Locate the cell with the specified text and output its [x, y] center coordinate. 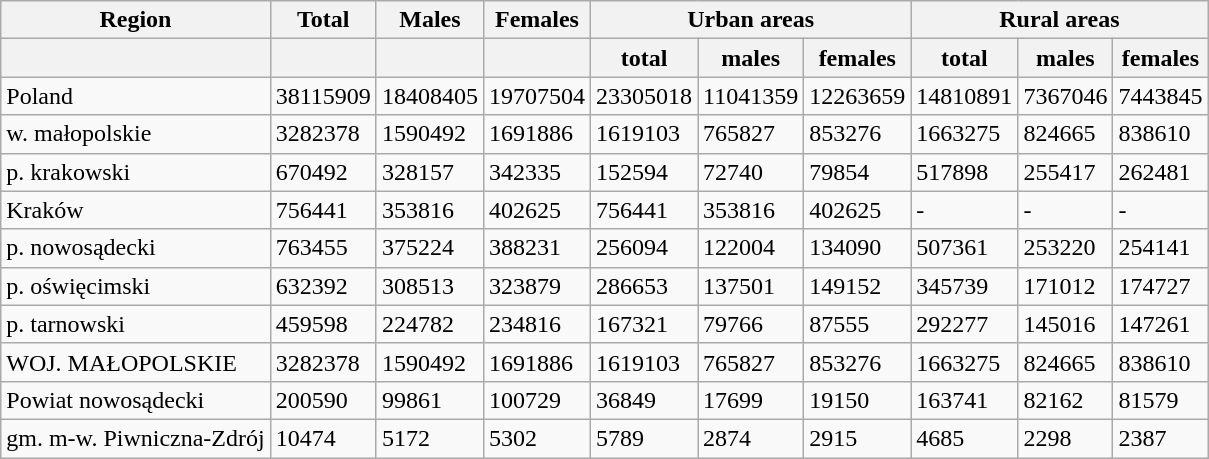
Rural areas [1060, 20]
256094 [644, 248]
517898 [964, 172]
323879 [536, 286]
w. małopolskie [136, 134]
38115909 [323, 96]
Total [323, 20]
255417 [1066, 172]
10474 [323, 438]
Region [136, 20]
670492 [323, 172]
200590 [323, 400]
87555 [858, 324]
18408405 [430, 96]
99861 [430, 400]
342335 [536, 172]
163741 [964, 400]
Females [536, 20]
WOJ. MAŁOPOLSKIE [136, 362]
262481 [1160, 172]
2874 [751, 438]
763455 [323, 248]
149152 [858, 286]
7367046 [1066, 96]
632392 [323, 286]
2915 [858, 438]
p. krakowski [136, 172]
11041359 [751, 96]
12263659 [858, 96]
19150 [858, 400]
171012 [1066, 286]
2298 [1066, 438]
145016 [1066, 324]
81579 [1160, 400]
388231 [536, 248]
72740 [751, 172]
p. oświęcimski [136, 286]
36849 [644, 400]
79766 [751, 324]
254141 [1160, 248]
5789 [644, 438]
345739 [964, 286]
174727 [1160, 286]
328157 [430, 172]
19707504 [536, 96]
Kraków [136, 210]
147261 [1160, 324]
100729 [536, 400]
14810891 [964, 96]
507361 [964, 248]
122004 [751, 248]
p. tarnowski [136, 324]
79854 [858, 172]
7443845 [1160, 96]
Urban areas [751, 20]
Poland [136, 96]
308513 [430, 286]
292277 [964, 324]
4685 [964, 438]
152594 [644, 172]
Powiat nowosądecki [136, 400]
Males [430, 20]
375224 [430, 248]
167321 [644, 324]
82162 [1066, 400]
17699 [751, 400]
23305018 [644, 96]
137501 [751, 286]
5172 [430, 438]
253220 [1066, 248]
224782 [430, 324]
234816 [536, 324]
459598 [323, 324]
5302 [536, 438]
2387 [1160, 438]
gm. m-w. Piwniczna-Zdrój [136, 438]
134090 [858, 248]
p. nowosądecki [136, 248]
286653 [644, 286]
